Capture the cell that displays the provided text and extract its [X, Y] central coordinate. 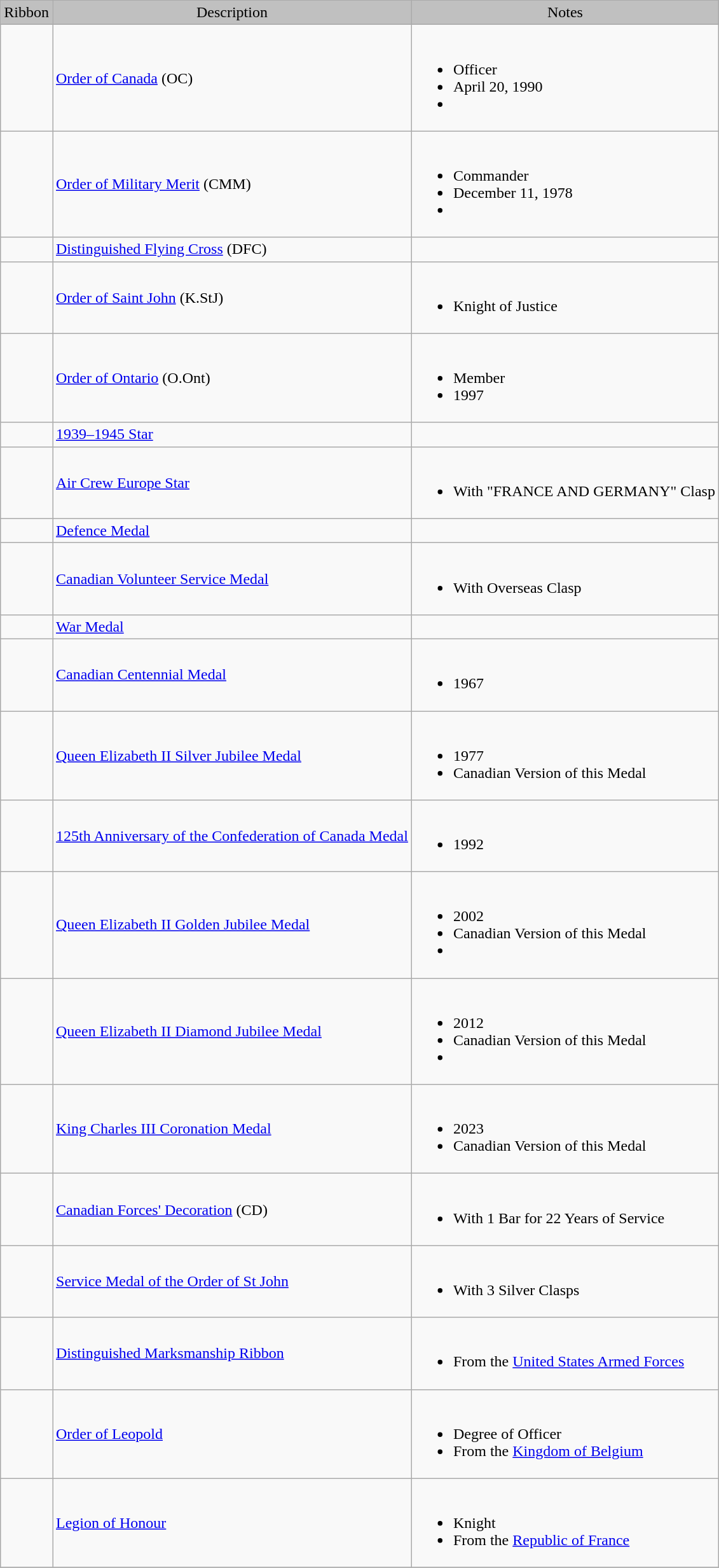
2012Canadian Version of this Medal [565, 1032]
2002Canadian Version of this Medal [565, 925]
Degree of OfficerFrom the Kingdom of Belgium [565, 1434]
With Overseas Clasp [565, 579]
From the United States Armed Forces [565, 1354]
Air Crew Europe Star [231, 482]
Distinguished Flying Cross (DFC) [231, 249]
Order of Military Merit (CMM) [231, 184]
1992 [565, 836]
CommanderDecember 11, 1978 [565, 184]
Order of Leopold [231, 1434]
2023Canadian Version of this Medal [565, 1129]
Queen Elizabeth II Diamond Jubilee Medal [231, 1032]
1977Canadian Version of this Medal [565, 756]
Order of Saint John (K.StJ) [231, 298]
Ribbon [27, 13]
Queen Elizabeth II Golden Jubilee Medal [231, 925]
Order of Ontario (O.Ont) [231, 378]
With "FRANCE AND GERMANY" Clasp [565, 482]
King Charles III Coronation Medal [231, 1129]
Order of Canada (OC) [231, 78]
Canadian Centennial Medal [231, 674]
With 3 Silver Clasps [565, 1281]
Defence Medal [231, 531]
OfficerApril 20, 1990 [565, 78]
Service Medal of the Order of St John [231, 1281]
1939–1945 Star [231, 434]
War Medal [231, 627]
With 1 Bar for 22 Years of Service [565, 1210]
1967 [565, 674]
Knight of Justice [565, 298]
Legion of Honour [231, 1523]
Canadian Forces' Decoration (CD) [231, 1210]
KnightFrom the Republic of France [565, 1523]
Notes [565, 13]
Canadian Volunteer Service Medal [231, 579]
Description [231, 13]
Member1997 [565, 378]
Distinguished Marksmanship Ribbon [231, 1354]
125th Anniversary of the Confederation of Canada Medal [231, 836]
Queen Elizabeth II Silver Jubilee Medal [231, 756]
